Provide the [x, y] coordinate of the cell's center where the given text is located.  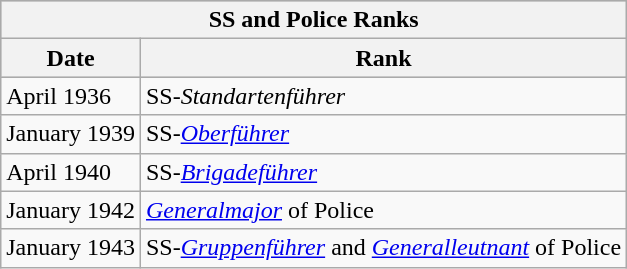
Generalmajor of Police [383, 210]
April 1940 [71, 172]
SS-Standartenführer [383, 96]
SS-Brigadeführer [383, 172]
January 1943 [71, 248]
January 1939 [71, 134]
April 1936 [71, 96]
Date [71, 58]
SS-Gruppenführer and Generalleutnant of Police [383, 248]
SS and Police Ranks [314, 20]
January 1942 [71, 210]
SS-Oberführer [383, 134]
Rank [383, 58]
